Determine the [X, Y] coordinate at the center of the cell enclosing the given text.  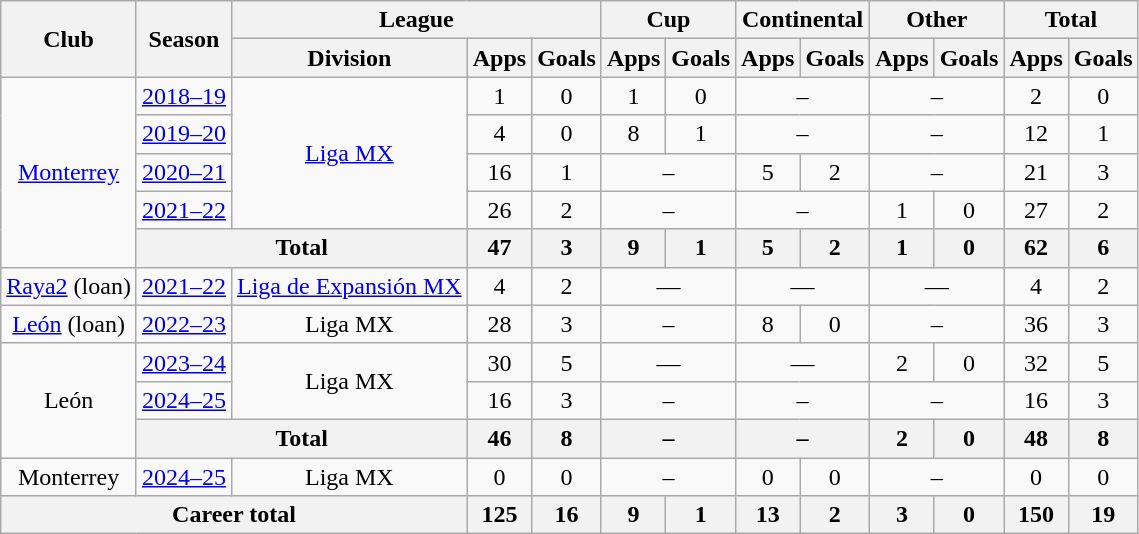
6 [1103, 248]
León (loan) [69, 324]
Other [937, 20]
46 [499, 438]
2019–20 [184, 134]
26 [499, 210]
21 [1036, 172]
Club [69, 39]
48 [1036, 438]
2020–21 [184, 172]
12 [1036, 134]
30 [499, 362]
19 [1103, 515]
León [69, 400]
League [416, 20]
Liga de Expansión MX [349, 286]
Raya2 (loan) [69, 286]
28 [499, 324]
Continental [803, 20]
32 [1036, 362]
125 [499, 515]
Division [349, 58]
2022–23 [184, 324]
62 [1036, 248]
150 [1036, 515]
27 [1036, 210]
13 [768, 515]
36 [1036, 324]
Cup [668, 20]
2023–24 [184, 362]
47 [499, 248]
Career total [234, 515]
Season [184, 39]
2018–19 [184, 96]
